Return the [x, y] coordinate for the center point of the cell that contains the specified text.  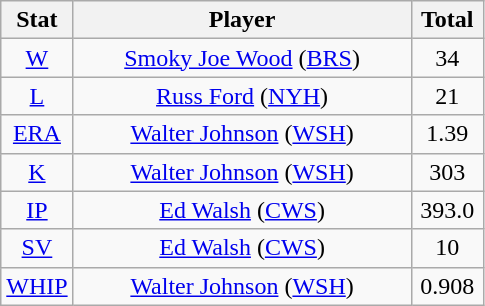
IP [37, 210]
WHIP [37, 286]
L [37, 96]
Player [242, 20]
303 [447, 172]
21 [447, 96]
1.39 [447, 134]
ERA [37, 134]
W [37, 58]
10 [447, 248]
Total [447, 20]
Russ Ford (NYH) [242, 96]
34 [447, 58]
Stat [37, 20]
0.908 [447, 286]
K [37, 172]
Smoky Joe Wood (BRS) [242, 58]
SV [37, 248]
393.0 [447, 210]
